Locate the cell with the specified text and output its (X, Y) center coordinate. 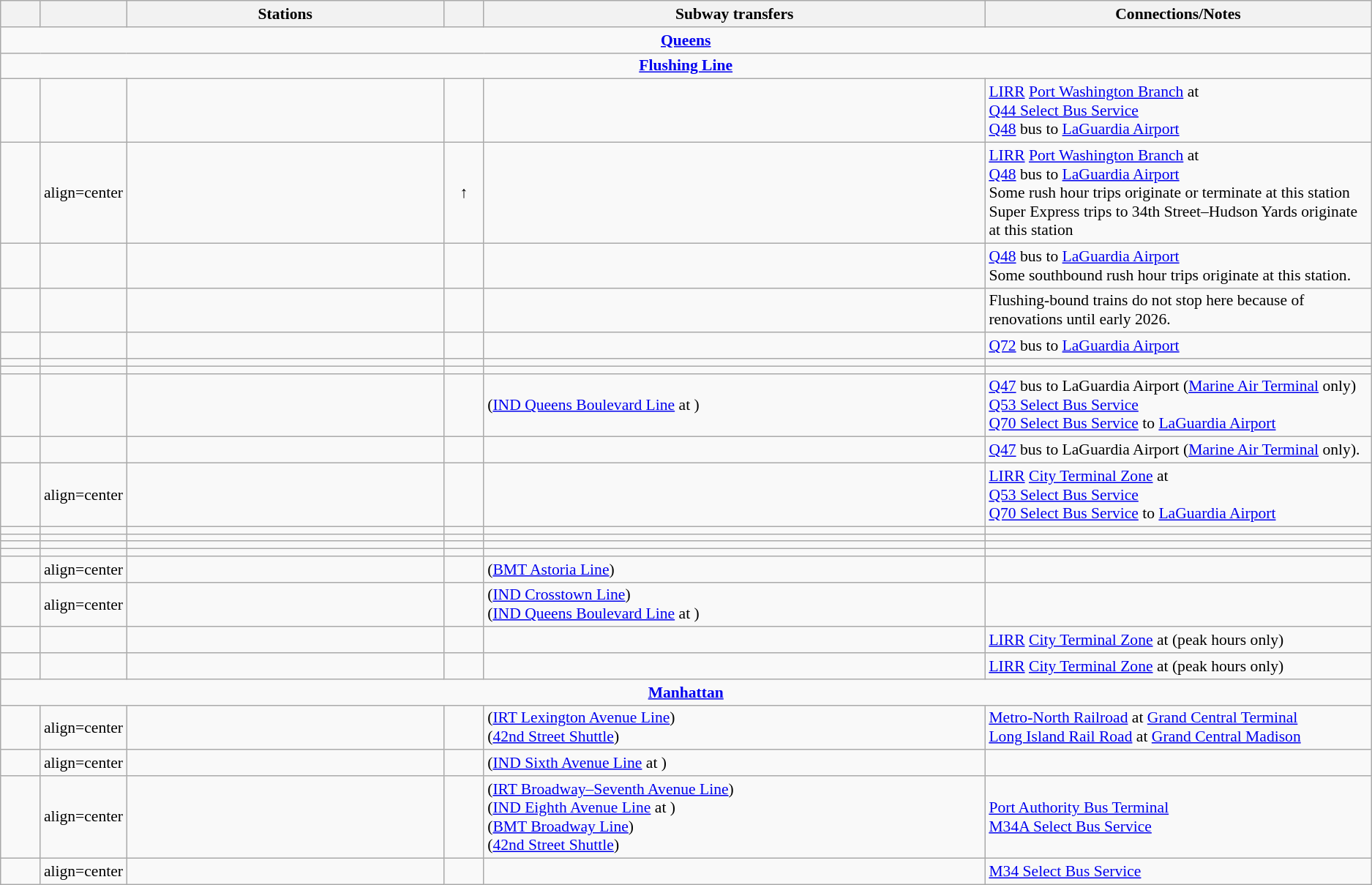
(BMT Astoria Line) (735, 570)
Metro-North Railroad at Grand Central TerminalLong Island Rail Road at Grand Central Madison (1178, 728)
LIRR Port Washington Branch at Q44 Select Bus ServiceQ48 bus to LaGuardia Airport (1178, 111)
Flushing-bound trains do not stop here because of renovations until early 2026. (1178, 310)
Queens (686, 40)
Flushing Line (686, 66)
Port Authority Bus TerminalM34A Select Bus Service (1178, 817)
(IRT Lexington Avenue Line) (42nd Street Shuttle) (735, 728)
↑ (464, 193)
(IRT Broadway–Seventh Avenue Line) (IND Eighth Avenue Line at ) (BMT Broadway Line) (42nd Street Shuttle) (735, 817)
Q72 bus to LaGuardia Airport (1178, 346)
Q47 bus to LaGuardia Airport (Marine Air Terminal only)Q53 Select Bus ServiceQ70 Select Bus Service to LaGuardia Airport (1178, 406)
(IND Crosstown Line) (IND Queens Boulevard Line at ) (735, 605)
Manhattan (686, 692)
Stations (285, 14)
Q47 bus to LaGuardia Airport (Marine Air Terminal only). (1178, 450)
Subway transfers (735, 14)
LIRR City Terminal Zone at Q53 Select Bus ServiceQ70 Select Bus Service to LaGuardia Airport (1178, 495)
Q48 bus to LaGuardia AirportSome southbound rush hour trips originate at this station. (1178, 265)
(IND Sixth Avenue Line at ) (735, 763)
(IND Queens Boulevard Line at ) (735, 406)
Connections/Notes (1178, 14)
M34 Select Bus Service (1178, 871)
